Return the (X, Y) coordinate for the center point of the cell that contains the specified text.  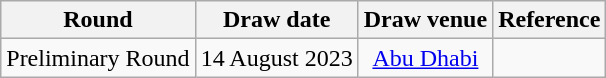
Preliminary Round (98, 58)
14 August 2023 (276, 58)
Round (98, 20)
Draw date (276, 20)
Abu Dhabi (425, 58)
Reference (550, 20)
Draw venue (425, 20)
